Determine the [x, y] coordinate at the center of the cell enclosing the given text.  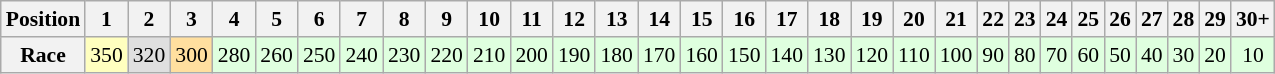
27 [1152, 19]
21 [956, 19]
210 [490, 55]
7 [362, 19]
350 [106, 55]
28 [1184, 19]
230 [404, 55]
1 [106, 19]
260 [276, 55]
180 [616, 55]
190 [574, 55]
18 [830, 19]
17 [786, 19]
15 [702, 19]
22 [993, 19]
90 [993, 55]
Race [43, 55]
Position [43, 19]
100 [956, 55]
11 [532, 19]
5 [276, 19]
320 [150, 55]
30+ [1253, 19]
13 [616, 19]
250 [320, 55]
130 [830, 55]
60 [1088, 55]
14 [660, 19]
6 [320, 19]
70 [1057, 55]
12 [574, 19]
4 [234, 19]
280 [234, 55]
2 [150, 19]
220 [446, 55]
160 [702, 55]
3 [192, 19]
29 [1215, 19]
140 [786, 55]
80 [1025, 55]
26 [1120, 19]
19 [872, 19]
25 [1088, 19]
8 [404, 19]
110 [914, 55]
200 [532, 55]
9 [446, 19]
24 [1057, 19]
50 [1120, 55]
23 [1025, 19]
150 [744, 55]
240 [362, 55]
300 [192, 55]
40 [1152, 55]
170 [660, 55]
30 [1184, 55]
16 [744, 19]
120 [872, 55]
